For the text-containing cell, return its midpoint in [x, y] coordinate format. 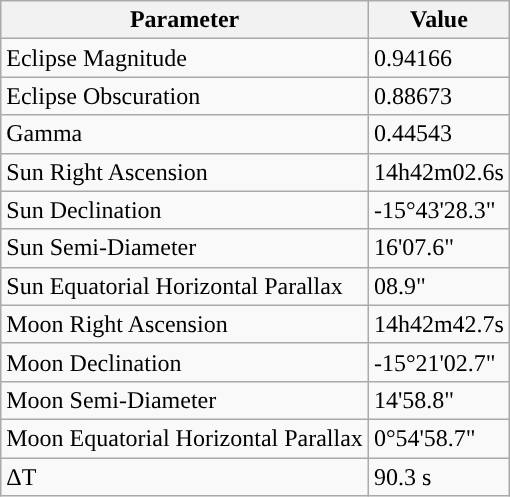
ΔT [185, 477]
Value [438, 20]
14h42m02.6s [438, 172]
-15°21'02.7" [438, 362]
Sun Right Ascension [185, 172]
90.3 s [438, 477]
Sun Declination [185, 210]
Moon Declination [185, 362]
Gamma [185, 134]
14h42m42.7s [438, 324]
Eclipse Magnitude [185, 58]
Parameter [185, 20]
Sun Semi-Diameter [185, 248]
Moon Equatorial Horizontal Parallax [185, 438]
16'07.6" [438, 248]
Moon Semi-Diameter [185, 400]
14'58.8" [438, 400]
0.88673 [438, 96]
0°54'58.7" [438, 438]
Sun Equatorial Horizontal Parallax [185, 286]
Eclipse Obscuration [185, 96]
0.94166 [438, 58]
08.9" [438, 286]
Moon Right Ascension [185, 324]
0.44543 [438, 134]
-15°43'28.3" [438, 210]
